Provide the (x, y) coordinate of the cell's center where the given text is located.  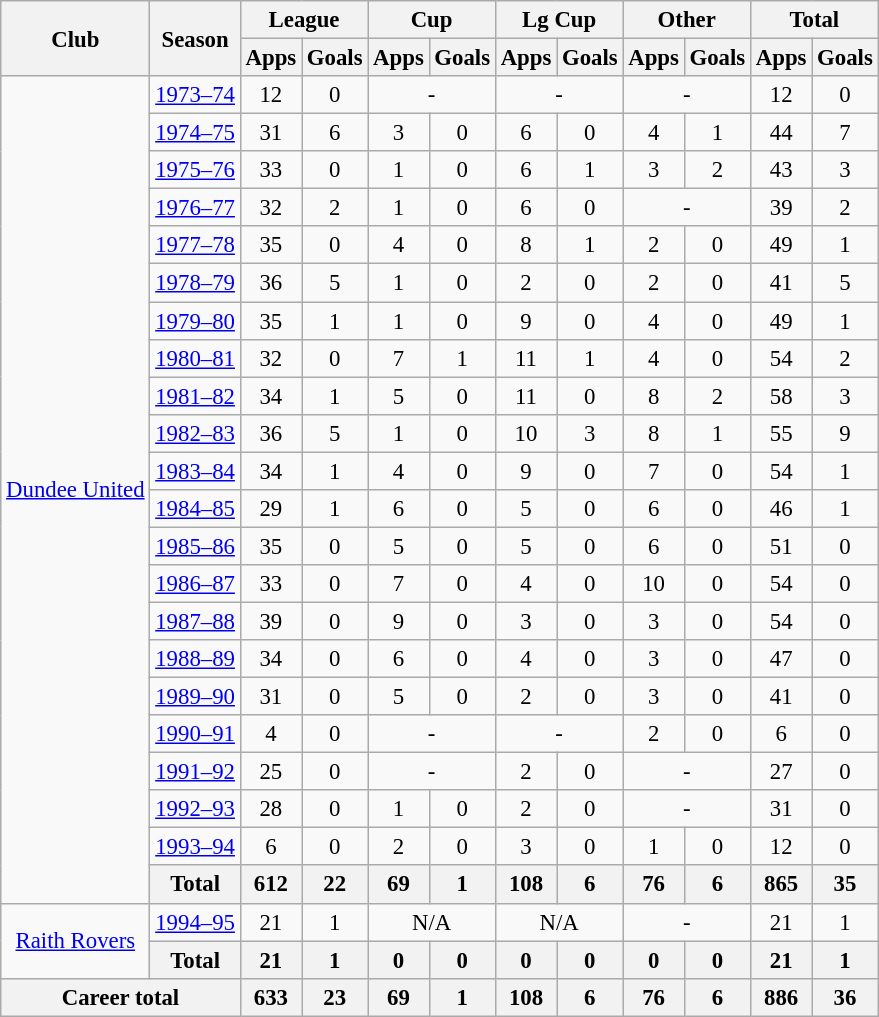
1983–84 (195, 471)
47 (782, 659)
1977–78 (195, 245)
1989–90 (195, 697)
46 (782, 509)
Other (687, 20)
28 (270, 809)
1994–95 (195, 922)
1981–82 (195, 396)
58 (782, 396)
1980–81 (195, 358)
1987–88 (195, 621)
1984–85 (195, 509)
1992–93 (195, 809)
1979–80 (195, 321)
1973–74 (195, 95)
1976–77 (195, 208)
1986–87 (195, 584)
League (304, 20)
1975–76 (195, 170)
Season (195, 38)
Dundee United (76, 490)
1974–75 (195, 133)
Club (76, 38)
Cup (432, 20)
55 (782, 433)
1982–83 (195, 433)
29 (270, 509)
865 (782, 885)
1978–79 (195, 283)
Lg Cup (559, 20)
1993–94 (195, 847)
23 (335, 997)
27 (782, 772)
886 (782, 997)
25 (270, 772)
Raith Rovers (76, 940)
1988–89 (195, 659)
43 (782, 170)
51 (782, 546)
612 (270, 885)
1991–92 (195, 772)
Career total (120, 997)
44 (782, 133)
22 (335, 885)
1990–91 (195, 734)
633 (270, 997)
1985–86 (195, 546)
